Locate the cell with the specified text and output its [X, Y] center coordinate. 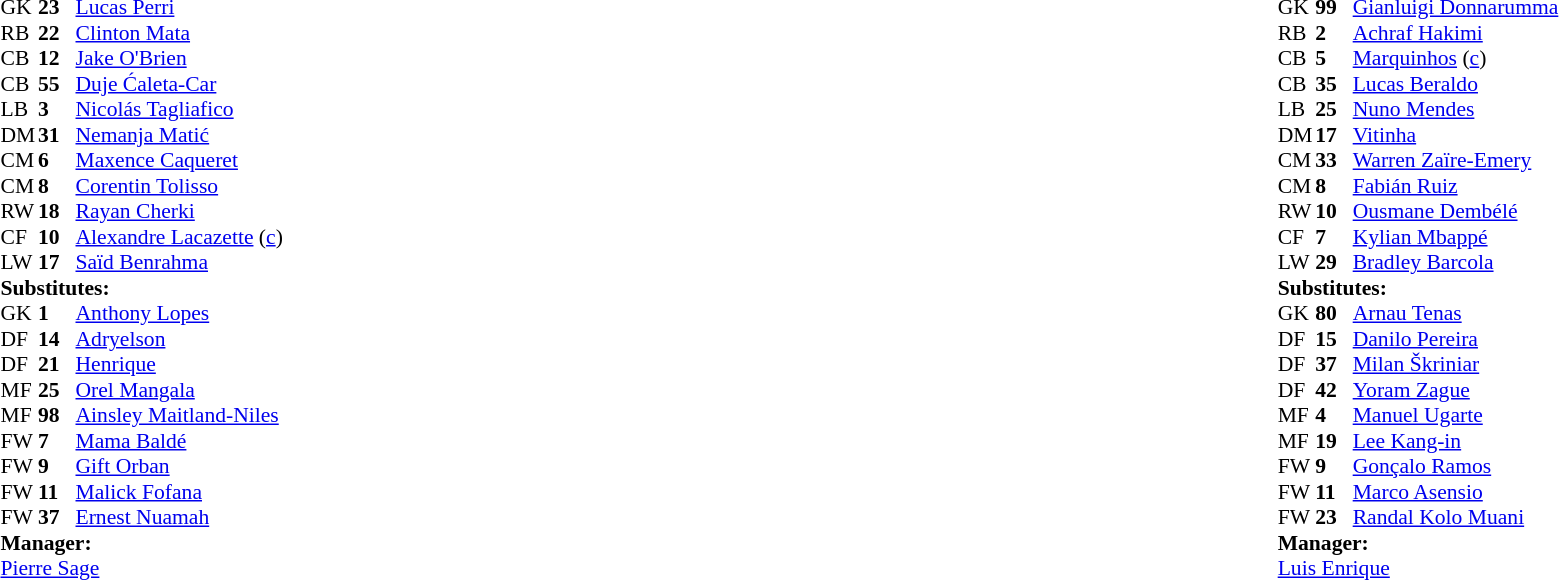
Malick Fofana [180, 492]
2 [1334, 33]
Milan Škriniar [1456, 365]
Bradley Barcola [1456, 263]
Achraf Hakimi [1456, 33]
18 [57, 211]
Lucas Beraldo [1456, 84]
35 [1334, 84]
Ainsley Maitland-Niles [180, 415]
5 [1334, 59]
Marquinhos (c) [1456, 59]
Kylian Mbappé [1456, 237]
4 [1334, 415]
Anthony Lopes [180, 313]
Fabián Ruiz [1456, 186]
Mama Baldé [180, 441]
Nemanja Matić [180, 135]
Duje Ćaleta-Car [180, 84]
Randal Kolo Muani [1456, 517]
Adryelson [180, 339]
55 [57, 84]
42 [1334, 390]
Manuel Ugarte [1456, 415]
Jake O'Brien [180, 59]
15 [1334, 339]
6 [57, 161]
Alexandre Lacazette (c) [180, 237]
Gift Orban [180, 467]
29 [1334, 263]
14 [57, 339]
Gonçalo Ramos [1456, 467]
Nicolás Tagliafico [180, 109]
1 [57, 313]
31 [57, 135]
Ousmane Dembélé [1456, 211]
Arnau Tenas [1456, 313]
Henrique [180, 365]
12 [57, 59]
Rayan Cherki [180, 211]
Corentin Tolisso [180, 186]
Vitinha [1456, 135]
Clinton Mata [180, 33]
Orel Mangala [180, 390]
80 [1334, 313]
22 [57, 33]
21 [57, 365]
33 [1334, 161]
Warren Zaïre-Emery [1456, 161]
Saïd Benrahma [180, 263]
3 [57, 109]
Ernest Nuamah [180, 517]
Yoram Zague [1456, 390]
Lee Kang-in [1456, 441]
98 [57, 415]
Maxence Caqueret [180, 161]
19 [1334, 441]
Marco Asensio [1456, 492]
23 [1334, 517]
Nuno Mendes [1456, 109]
Danilo Pereira [1456, 339]
